Pinpoint the cell where the given text exists, returning its (x, y) midpoint coordinate. 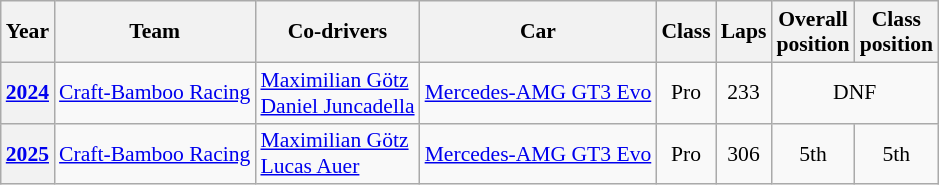
Maximilian Götz Lucas Auer (337, 154)
2024 (28, 92)
Laps (744, 32)
Classposition (896, 32)
2025 (28, 154)
DNF (854, 92)
Maximilian Götz Daniel Juncadella (337, 92)
Car (538, 32)
Team (154, 32)
Class (686, 32)
Year (28, 32)
306 (744, 154)
Overallposition (812, 32)
233 (744, 92)
Co-drivers (337, 32)
